Return the [X, Y] coordinate for the center point of the cell that contains the specified text.  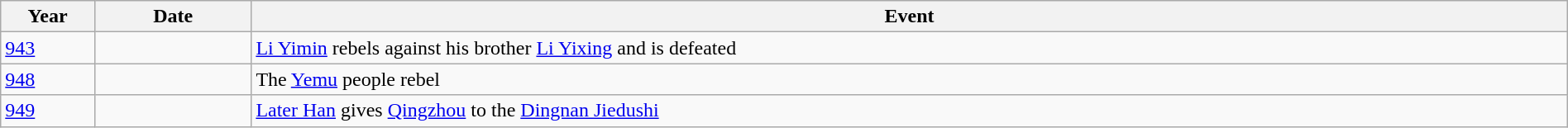
943 [48, 48]
Later Han gives Qingzhou to the Dingnan Jiedushi [910, 111]
Event [910, 17]
The Yemu people rebel [910, 79]
Year [48, 17]
Date [172, 17]
948 [48, 79]
Li Yimin rebels against his brother Li Yixing and is defeated [910, 48]
949 [48, 111]
